Extract the (x, y) coordinate from the center of the cell holding the provided text.  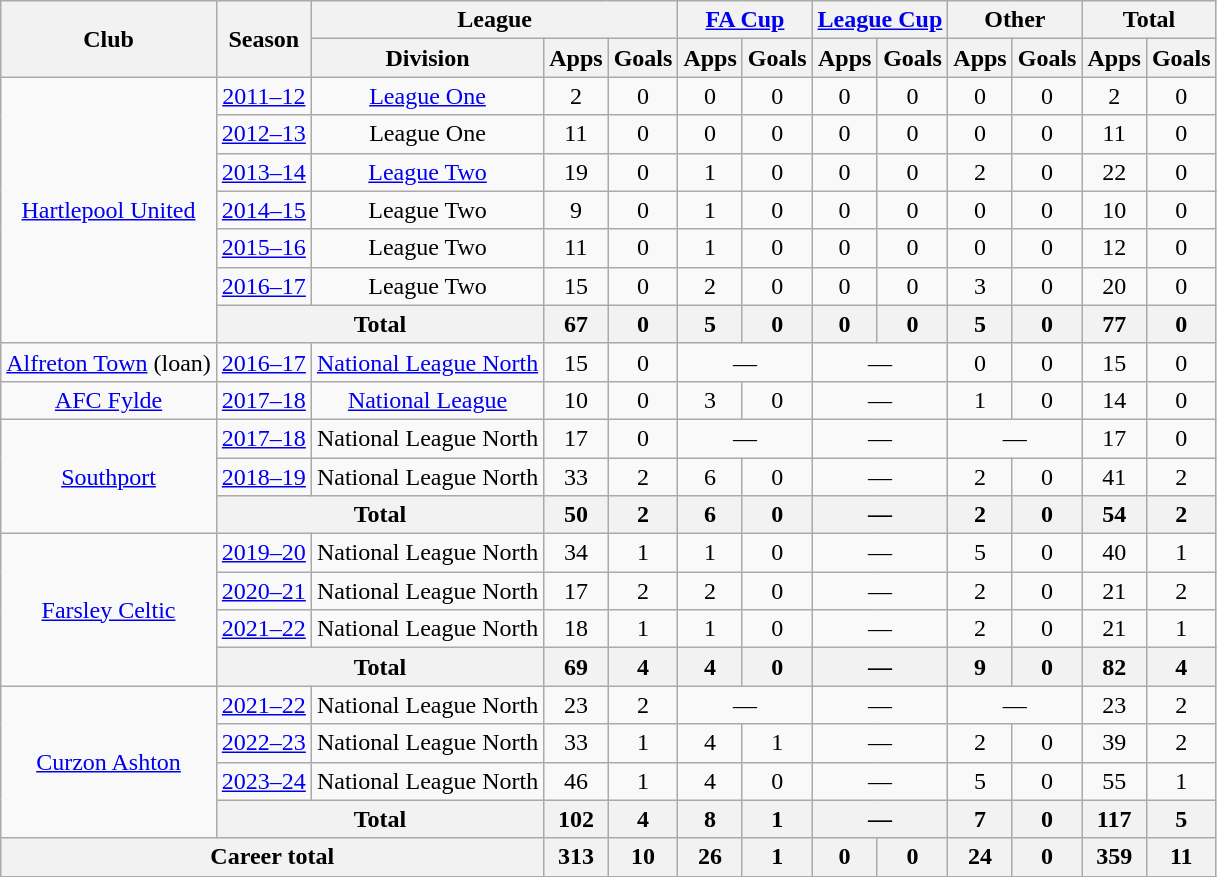
8 (710, 819)
7 (980, 819)
46 (576, 781)
Alfreton Town (loan) (109, 362)
19 (576, 172)
55 (1114, 781)
2020–21 (264, 591)
Career total (272, 857)
117 (1114, 819)
34 (576, 553)
313 (576, 857)
Hartlepool United (109, 210)
18 (576, 629)
41 (1114, 477)
14 (1114, 400)
Division (427, 58)
2019–20 (264, 553)
2012–13 (264, 134)
League (494, 20)
67 (576, 324)
2023–24 (264, 781)
26 (710, 857)
39 (1114, 743)
Other (1015, 20)
National League (427, 400)
Season (264, 39)
2011–12 (264, 96)
20 (1114, 286)
Southport (109, 476)
2013–14 (264, 172)
54 (1114, 515)
AFC Fylde (109, 400)
77 (1114, 324)
2022–23 (264, 743)
2018–19 (264, 477)
League Cup (880, 20)
FA Cup (745, 20)
24 (980, 857)
50 (576, 515)
40 (1114, 553)
Club (109, 39)
12 (1114, 248)
2014–15 (264, 210)
82 (1114, 667)
Curzon Ashton (109, 762)
102 (576, 819)
69 (576, 667)
2015–16 (264, 248)
22 (1114, 172)
Farsley Celtic (109, 610)
359 (1114, 857)
